Identify which cell holds the provided text, then report its (X, Y) central coordinate. 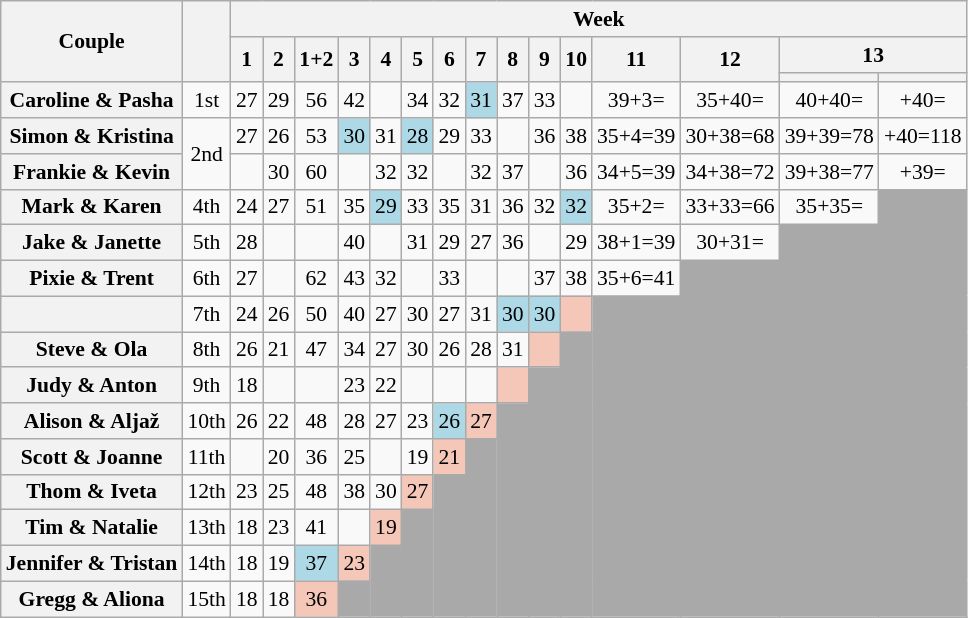
11th (206, 457)
43 (354, 279)
Simon & Kristina (92, 136)
12 (730, 60)
1 (247, 60)
12th (206, 492)
8 (513, 60)
8th (206, 350)
40+40= (830, 101)
51 (316, 207)
+39= (923, 172)
Thom & Iveta (92, 492)
35+40= (730, 101)
Frankie & Kevin (92, 172)
Tim & Natalie (92, 528)
1+2 (316, 60)
35+4=39 (636, 136)
Scott & Joanne (92, 457)
34+38=72 (730, 172)
39+3= (636, 101)
30+31= (730, 243)
+40= (923, 101)
Mark & Karen (92, 207)
Steve & Ola (92, 350)
35+6=41 (636, 279)
35+2= (636, 207)
47 (316, 350)
39+38=77 (830, 172)
Judy & Anton (92, 386)
56 (316, 101)
Jake & Janette (92, 243)
42 (354, 101)
38+1=39 (636, 243)
+40=118 (923, 136)
41 (316, 528)
3 (354, 60)
Pixie & Trent (92, 279)
13 (874, 55)
5 (418, 60)
Gregg & Aliona (92, 599)
Caroline & Pasha (92, 101)
Jennifer & Tristan (92, 564)
20 (279, 457)
10 (576, 60)
1st (206, 101)
35+35= (830, 207)
53 (316, 136)
30+38=68 (730, 136)
9th (206, 386)
7th (206, 314)
4 (386, 60)
13th (206, 528)
60 (316, 172)
15th (206, 599)
50 (316, 314)
33+33=66 (730, 207)
6 (449, 60)
Week (599, 19)
5th (206, 243)
62 (316, 279)
4th (206, 207)
10th (206, 421)
14th (206, 564)
Alison & Aljaž (92, 421)
7 (481, 60)
11 (636, 60)
9 (545, 60)
2nd (206, 154)
6th (206, 279)
39+39=78 (830, 136)
Couple (92, 42)
34+5=39 (636, 172)
2 (279, 60)
